Detect which cell encompasses the target text, then output its (X, Y) center coordinate. 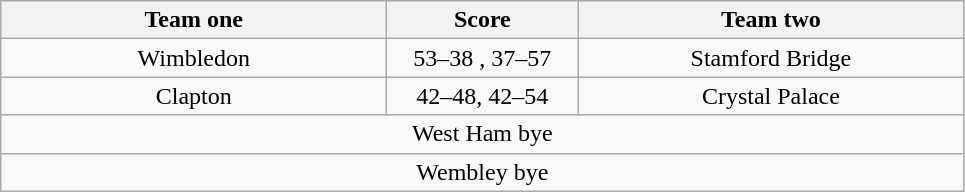
Clapton (194, 96)
Crystal Palace (771, 96)
42–48, 42–54 (482, 96)
Score (482, 20)
Team two (771, 20)
Team one (194, 20)
53–38 , 37–57 (482, 58)
Wembley bye (482, 172)
Wimbledon (194, 58)
Stamford Bridge (771, 58)
West Ham bye (482, 134)
